Pinpoint the cell where the given text exists, returning its [x, y] midpoint coordinate. 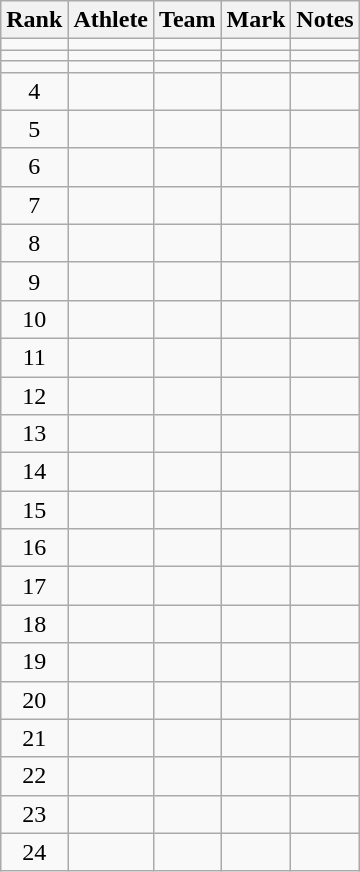
13 [34, 434]
Notes [325, 20]
10 [34, 319]
9 [34, 281]
16 [34, 548]
24 [34, 852]
7 [34, 205]
15 [34, 510]
Team [188, 20]
Athlete [111, 20]
23 [34, 814]
6 [34, 167]
19 [34, 662]
22 [34, 776]
Rank [34, 20]
17 [34, 586]
14 [34, 472]
18 [34, 624]
4 [34, 91]
21 [34, 738]
8 [34, 243]
12 [34, 395]
11 [34, 357]
20 [34, 700]
5 [34, 129]
Mark [256, 20]
